For the text-containing cell, return its midpoint in [x, y] coordinate format. 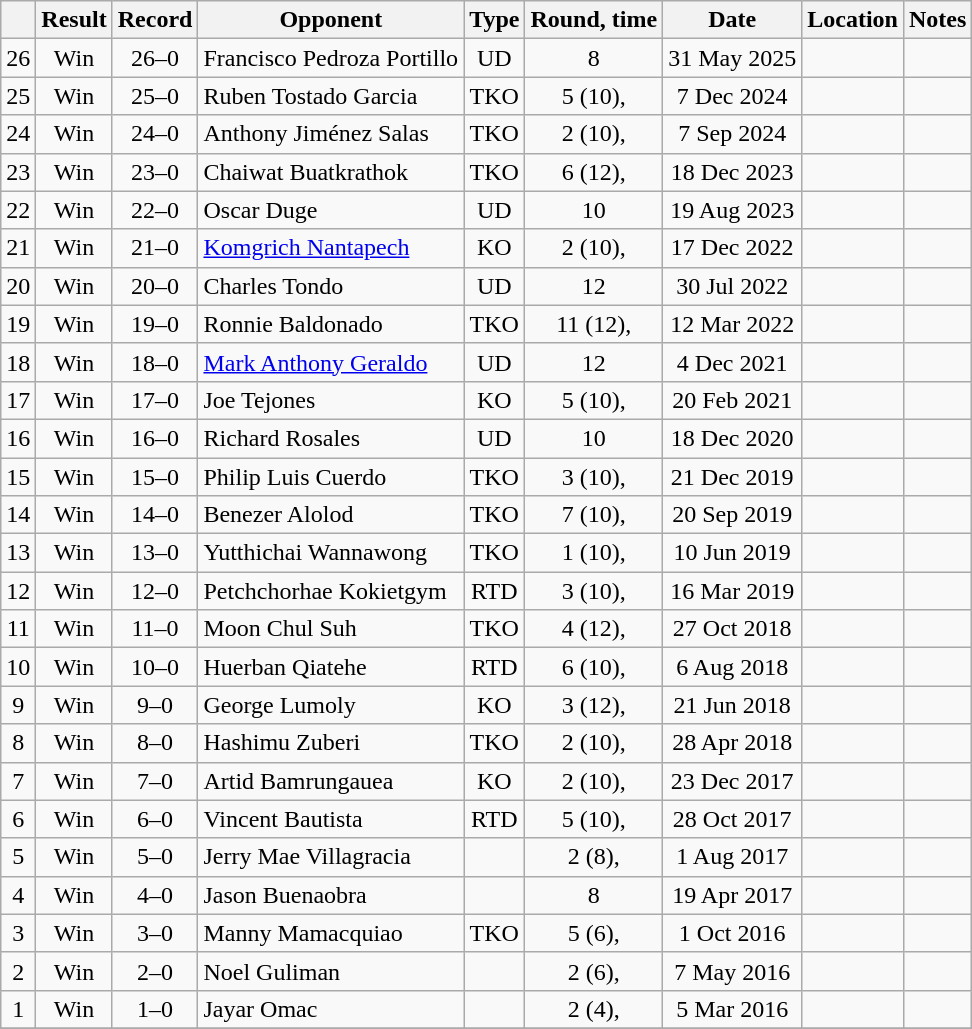
28 Apr 2018 [732, 743]
3 (12), [594, 705]
12–0 [155, 591]
Francisco Pedroza Portillo [331, 58]
21–0 [155, 248]
Jason Buenaobra [331, 895]
Artid Bamrungauea [331, 781]
19 [18, 324]
Opponent [331, 20]
14 [18, 515]
4–0 [155, 895]
Petchchorhae Kokietgym [331, 591]
19–0 [155, 324]
10 Jun 2019 [732, 553]
7 Dec 2024 [732, 96]
Hashimu Zuberi [331, 743]
23 Dec 2017 [732, 781]
15–0 [155, 477]
Location [853, 20]
Ruben Tostado Garcia [331, 96]
8–0 [155, 743]
Richard Rosales [331, 438]
20 Sep 2019 [732, 515]
6–0 [155, 819]
Noel Guliman [331, 971]
Moon Chul Suh [331, 629]
25–0 [155, 96]
Jerry Mae Villagracia [331, 857]
16 Mar 2019 [732, 591]
2 (8), [594, 857]
Huerban Qiatehe [331, 667]
12 Mar 2022 [732, 324]
Jayar Omac [331, 1009]
21 Jun 2018 [732, 705]
20 Feb 2021 [732, 400]
Result [74, 20]
23 [18, 172]
19 Apr 2017 [732, 895]
24–0 [155, 134]
17–0 [155, 400]
4 (12), [594, 629]
5 (6), [594, 933]
7–0 [155, 781]
Manny Mamacquiao [331, 933]
11–0 [155, 629]
14–0 [155, 515]
Joe Tejones [331, 400]
26–0 [155, 58]
24 [18, 134]
23–0 [155, 172]
17 Dec 2022 [732, 248]
27 Oct 2018 [732, 629]
5 Mar 2016 [732, 1009]
Chaiwat Buatkrathok [331, 172]
2–0 [155, 971]
4 Dec 2021 [732, 362]
1 Oct 2016 [732, 933]
1 Aug 2017 [732, 857]
1 (10), [594, 553]
25 [18, 96]
5 [18, 857]
7 [18, 781]
3 [18, 933]
4 [18, 895]
26 [18, 58]
Charles Tondo [331, 286]
Yutthichai Wannawong [331, 553]
10–0 [155, 667]
1–0 [155, 1009]
31 May 2025 [732, 58]
16 [18, 438]
2 [18, 971]
21 Dec 2019 [732, 477]
Oscar Duge [331, 210]
11 (12), [594, 324]
George Lumoly [331, 705]
28 Oct 2017 [732, 819]
18 Dec 2020 [732, 438]
Record [155, 20]
9–0 [155, 705]
6 (10), [594, 667]
13 [18, 553]
7 May 2016 [732, 971]
15 [18, 477]
Benezer Alolod [331, 515]
22–0 [155, 210]
20 [18, 286]
6 Aug 2018 [732, 667]
18–0 [155, 362]
16–0 [155, 438]
6 [18, 819]
Mark Anthony Geraldo [331, 362]
Komgrich Nantapech [331, 248]
22 [18, 210]
Date [732, 20]
Notes [937, 20]
Philip Luis Cuerdo [331, 477]
30 Jul 2022 [732, 286]
11 [18, 629]
21 [18, 248]
18 [18, 362]
18 Dec 2023 [732, 172]
2 (6), [594, 971]
Vincent Bautista [331, 819]
Round, time [594, 20]
2 (4), [594, 1009]
19 Aug 2023 [732, 210]
6 (12), [594, 172]
Type [494, 20]
7 (10), [594, 515]
3–0 [155, 933]
7 Sep 2024 [732, 134]
13–0 [155, 553]
Ronnie Baldonado [331, 324]
9 [18, 705]
17 [18, 400]
Anthony Jiménez Salas [331, 134]
20–0 [155, 286]
5–0 [155, 857]
1 [18, 1009]
